Return the (x, y) coordinate for the center point of the cell that contains the specified text.  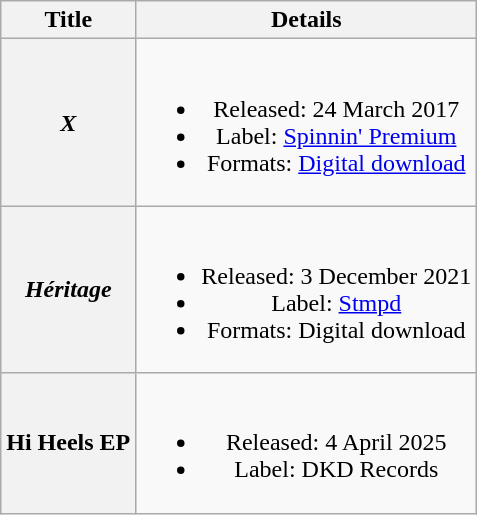
Released: 4 April 2025 Label: DKD Records (306, 443)
Details (306, 20)
Released: 3 December 2021Label: StmpdFormats: Digital download (306, 290)
Hi Heels EP (68, 443)
X (68, 122)
Released: 24 March 2017Label: Spinnin' PremiumFormats: Digital download (306, 122)
Héritage (68, 290)
Title (68, 20)
